Detect which cell encompasses the target text, then output its [X, Y] center coordinate. 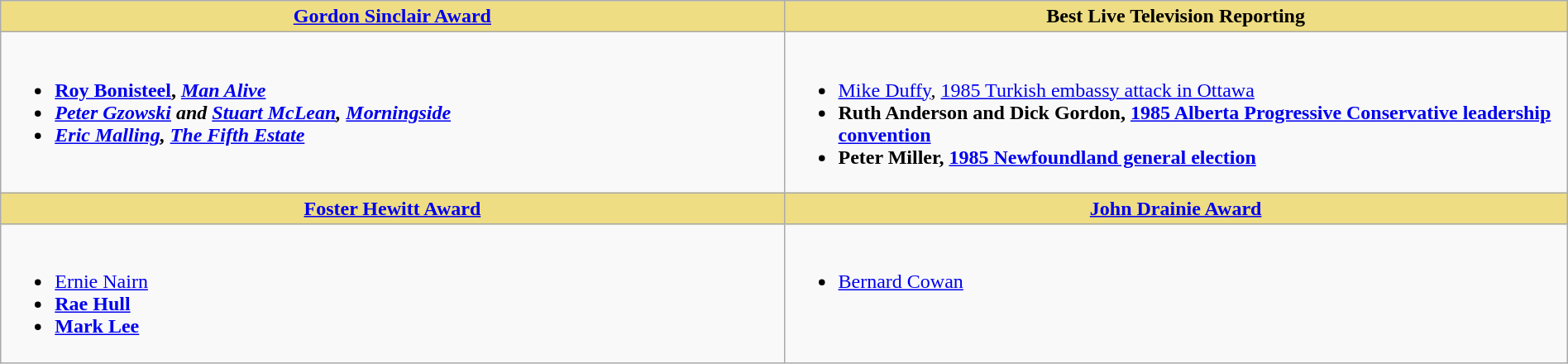
John Drainie Award [1176, 208]
Ernie NairnRae HullMark Lee [392, 293]
Roy Bonisteel, Man AlivePeter Gzowski and Stuart McLean, MorningsideEric Malling, The Fifth Estate [392, 113]
Gordon Sinclair Award [392, 17]
Bernard Cowan [1176, 293]
Foster Hewitt Award [392, 208]
Best Live Television Reporting [1176, 17]
